Determine the [X, Y] coordinate at the center of the cell enclosing the given text.  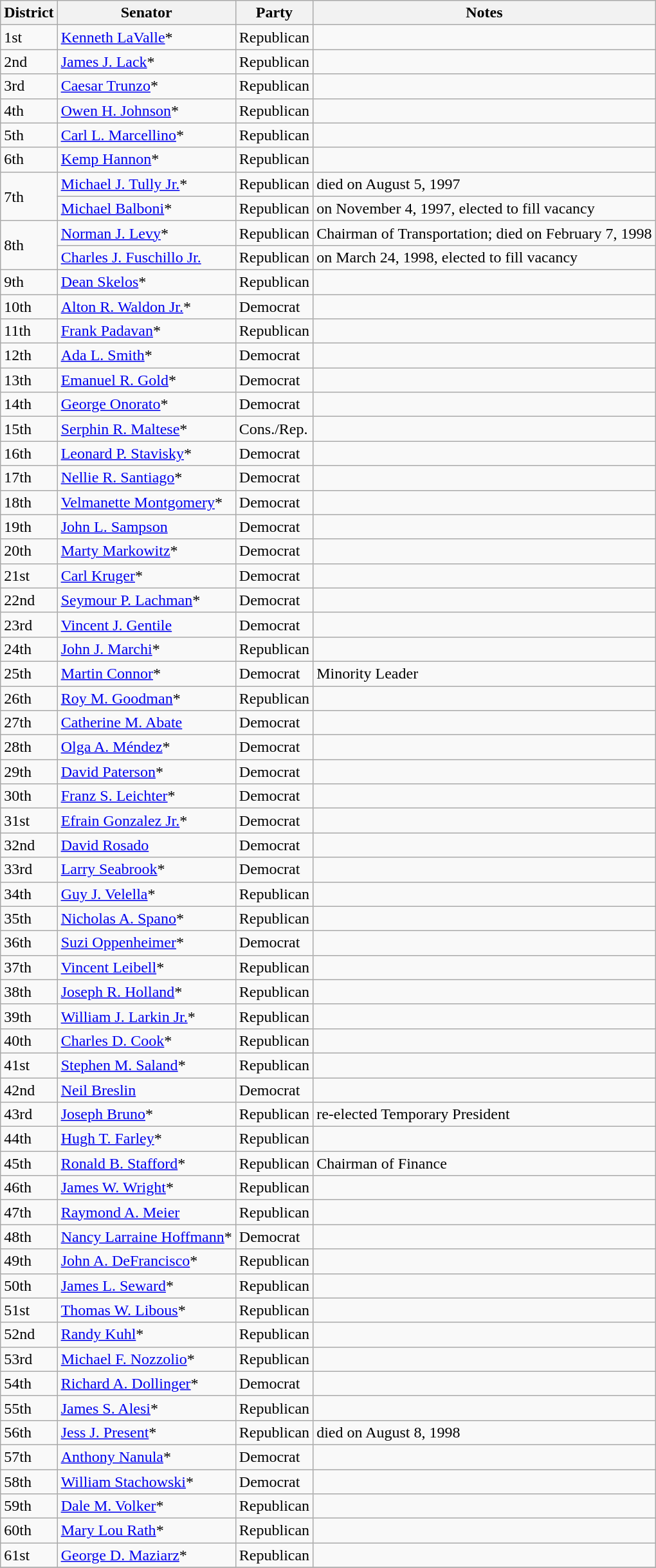
16th [29, 453]
Frank Padavan* [147, 331]
12th [29, 356]
Vincent Leibell* [147, 967]
38th [29, 992]
died on August 8, 1998 [484, 1432]
57th [29, 1457]
Nicholas A. Spano* [147, 918]
36th [29, 943]
Vincent J. Gentile [147, 624]
42nd [29, 1090]
Randy Kuhl* [147, 1335]
on March 24, 1998, elected to fill vacancy [484, 257]
7th [29, 196]
61st [29, 1555]
4th [29, 111]
Neil Breslin [147, 1090]
40th [29, 1041]
30th [29, 796]
Senator [147, 13]
Olga A. Méndez* [147, 747]
3rd [29, 86]
41st [29, 1065]
Joseph Bruno* [147, 1115]
6th [29, 160]
John A. DeFrancisco* [147, 1261]
Chairman of Transportation; died on February 7, 1998 [484, 233]
28th [29, 747]
44th [29, 1139]
Owen H. Johnson* [147, 111]
Thomas W. Libous* [147, 1310]
Carl L. Marcellino* [147, 135]
Guy J. Velella* [147, 894]
Serphin R. Maltese* [147, 429]
Carl Kruger* [147, 576]
Efrain Gonzalez Jr.* [147, 821]
Kenneth LaValle* [147, 37]
Suzi Oppenheimer* [147, 943]
10th [29, 307]
John J. Marchi* [147, 649]
Emanuel R. Gold* [147, 380]
55th [29, 1408]
Minority Leader [484, 673]
Kemp Hannon* [147, 160]
James W. Wright* [147, 1188]
54th [29, 1383]
Jess J. Present* [147, 1432]
Caesar Trunzo* [147, 86]
51st [29, 1310]
Cons./Rep. [274, 429]
22nd [29, 600]
Seymour P. Lachman* [147, 600]
33rd [29, 870]
25th [29, 673]
48th [29, 1237]
Velmanette Montgomery* [147, 502]
59th [29, 1506]
James S. Alesi* [147, 1408]
Dean Skelos* [147, 282]
1st [29, 37]
Chairman of Finance [484, 1163]
60th [29, 1531]
37th [29, 967]
John L. Sampson [147, 527]
Charles J. Fuschillo Jr. [147, 257]
Marty Markowitz* [147, 551]
39th [29, 1016]
Catherine M. Abate [147, 723]
on November 4, 1997, elected to fill vacancy [484, 208]
David Paterson* [147, 772]
32nd [29, 845]
Party [274, 13]
William Stachowski* [147, 1481]
Dale M. Volker* [147, 1506]
Martin Connor* [147, 673]
49th [29, 1261]
9th [29, 282]
Raymond A. Meier [147, 1212]
Roy M. Goodman* [147, 698]
26th [29, 698]
58th [29, 1481]
56th [29, 1432]
James J. Lack* [147, 62]
Hugh T. Farley* [147, 1139]
Leonard P. Stavisky* [147, 453]
Norman J. Levy* [147, 233]
Michael J. Tully Jr.* [147, 184]
45th [29, 1163]
23rd [29, 624]
31st [29, 821]
15th [29, 429]
Larry Seabrook* [147, 870]
James L. Seward* [147, 1286]
George D. Maziarz* [147, 1555]
District [29, 13]
re-elected Temporary President [484, 1115]
George Onorato* [147, 405]
47th [29, 1212]
43rd [29, 1115]
11th [29, 331]
35th [29, 918]
20th [29, 551]
2nd [29, 62]
Ronald B. Stafford* [147, 1163]
William J. Larkin Jr.* [147, 1016]
Nancy Larraine Hoffmann* [147, 1237]
Richard A. Dollinger* [147, 1383]
52nd [29, 1335]
Mary Lou Rath* [147, 1531]
Charles D. Cook* [147, 1041]
13th [29, 380]
Michael F. Nozzolio* [147, 1359]
5th [29, 135]
David Rosado [147, 845]
Joseph R. Holland* [147, 992]
24th [29, 649]
8th [29, 245]
Michael Balboni* [147, 208]
46th [29, 1188]
50th [29, 1286]
29th [29, 772]
Ada L. Smith* [147, 356]
17th [29, 478]
Nellie R. Santiago* [147, 478]
Franz S. Leichter* [147, 796]
Anthony Nanula* [147, 1457]
53rd [29, 1359]
21st [29, 576]
27th [29, 723]
died on August 5, 1997 [484, 184]
Alton R. Waldon Jr.* [147, 307]
18th [29, 502]
14th [29, 405]
Notes [484, 13]
34th [29, 894]
Stephen M. Saland* [147, 1065]
19th [29, 527]
